Detect which cell encompasses the target text, then output its [X, Y] center coordinate. 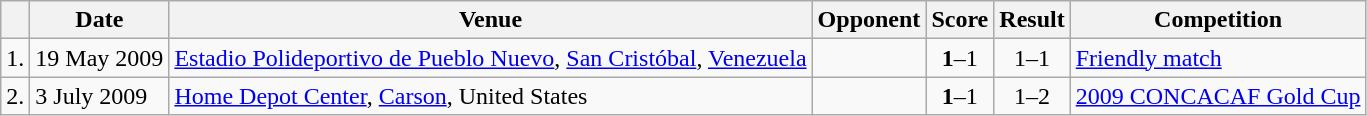
2. [16, 96]
Venue [490, 20]
2009 CONCACAF Gold Cup [1218, 96]
Competition [1218, 20]
1. [16, 58]
Score [960, 20]
1–2 [1032, 96]
Result [1032, 20]
Opponent [869, 20]
3 July 2009 [100, 96]
Date [100, 20]
Home Depot Center, Carson, United States [490, 96]
Estadio Polideportivo de Pueblo Nuevo, San Cristóbal, Venezuela [490, 58]
19 May 2009 [100, 58]
Friendly match [1218, 58]
